Determine the [x, y] coordinate at the center of the cell enclosing the given text.  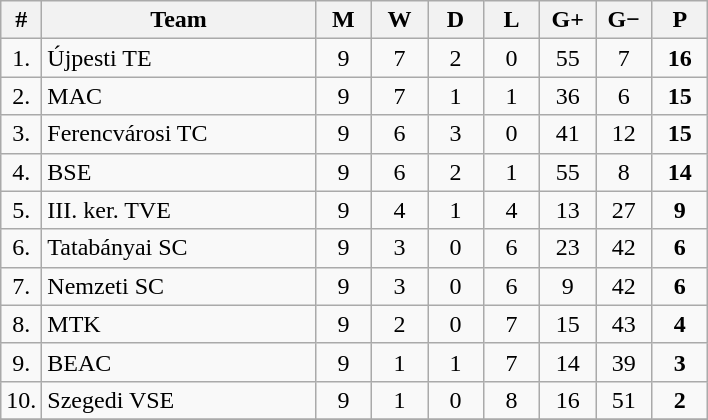
36 [568, 96]
9. [22, 362]
G− [624, 20]
BEAC [179, 362]
27 [624, 210]
Tatabányai SC [179, 248]
13 [568, 210]
Team [179, 20]
MTK [179, 324]
6. [22, 248]
Ferencvárosi TC [179, 134]
P [680, 20]
Újpesti TE [179, 58]
51 [624, 400]
23 [568, 248]
7. [22, 286]
D [456, 20]
MAC [179, 96]
3. [22, 134]
41 [568, 134]
43 [624, 324]
BSE [179, 172]
2. [22, 96]
L [512, 20]
Szegedi VSE [179, 400]
M [343, 20]
III. ker. TVE [179, 210]
8. [22, 324]
# [22, 20]
W [399, 20]
Nemzeti SC [179, 286]
12 [624, 134]
1. [22, 58]
10. [22, 400]
39 [624, 362]
G+ [568, 20]
5. [22, 210]
4. [22, 172]
